Output the (X, Y) coordinate of the center of the cell containing the given text.  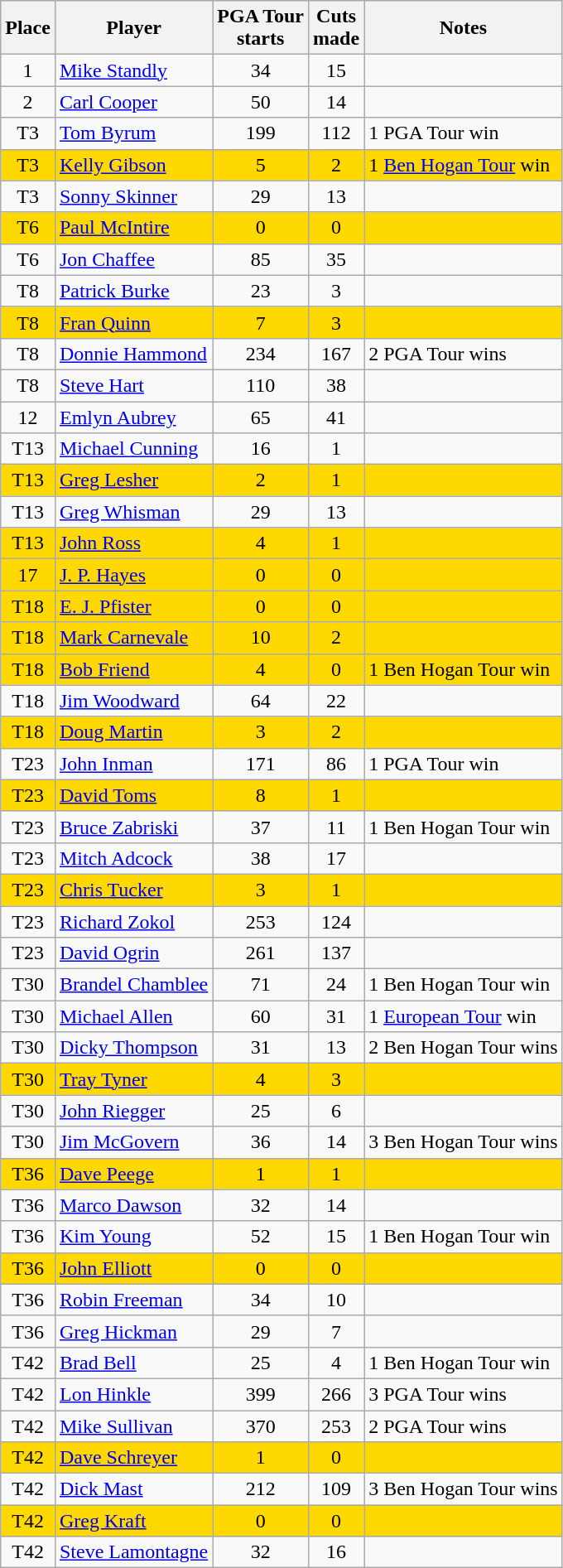
Chris Tucker (133, 890)
22 (336, 701)
Cutsmade (336, 28)
Tray Tyner (133, 1079)
24 (336, 985)
112 (336, 133)
50 (261, 102)
PGA Tourstarts (261, 28)
399 (261, 1394)
Fran Quinn (133, 322)
171 (261, 764)
71 (261, 985)
Richard Zokol (133, 922)
110 (261, 385)
Bruce Zabriski (133, 827)
Sonny Skinner (133, 196)
Dicky Thompson (133, 1048)
1 European Tour win (464, 1016)
35 (336, 259)
85 (261, 259)
Robin Freeman (133, 1300)
John Ross (133, 543)
Greg Hickman (133, 1331)
5 (261, 165)
Mark Carnevale (133, 638)
David Ogrin (133, 953)
John Inman (133, 764)
Bob Friend (133, 669)
6 (336, 1111)
109 (336, 1489)
212 (261, 1489)
Emlyn Aubrey (133, 417)
266 (336, 1394)
Michael Allen (133, 1016)
234 (261, 354)
137 (336, 953)
E. J. Pfister (133, 606)
Kim Young (133, 1237)
65 (261, 417)
Notes (464, 28)
Kelly Gibson (133, 165)
Jon Chaffee (133, 259)
David Toms (133, 795)
3 PGA Tour wins (464, 1394)
Tom Byrum (133, 133)
23 (261, 291)
11 (336, 827)
36 (261, 1142)
Jim McGovern (133, 1142)
64 (261, 701)
86 (336, 764)
Patrick Burke (133, 291)
52 (261, 1237)
8 (261, 795)
Mike Standly (133, 70)
167 (336, 354)
Greg Whisman (133, 512)
Mike Sullivan (133, 1426)
Brad Bell (133, 1363)
John Riegger (133, 1111)
60 (261, 1016)
Greg Lesher (133, 480)
John Elliott (133, 1268)
Carl Cooper (133, 102)
370 (261, 1426)
Greg Kraft (133, 1521)
J. P. Hayes (133, 575)
Doug Martin (133, 732)
2 Ben Hogan Tour wins (464, 1048)
199 (261, 133)
Lon Hinkle (133, 1394)
Place (28, 28)
Steve Lamontagne (133, 1552)
Dave Peege (133, 1174)
Brandel Chamblee (133, 985)
12 (28, 417)
Donnie Hammond (133, 354)
Dick Mast (133, 1489)
41 (336, 417)
261 (261, 953)
Steve Hart (133, 385)
124 (336, 922)
Marco Dawson (133, 1205)
Paul McIntire (133, 228)
Jim Woodward (133, 701)
Player (133, 28)
37 (261, 827)
Mitch Adcock (133, 858)
Michael Cunning (133, 449)
Dave Schreyer (133, 1458)
